Extract the [X, Y] coordinate from the center of the cell holding the provided text.  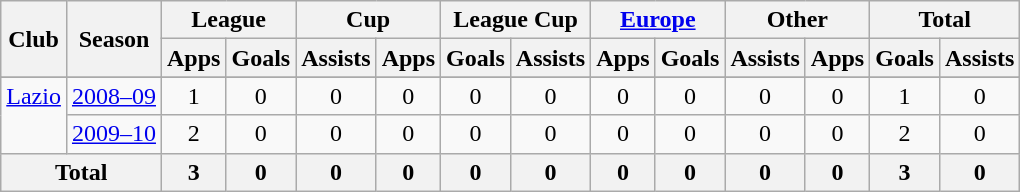
2009–10 [114, 134]
Europe [658, 20]
Season [114, 39]
Cup [368, 20]
League Cup [516, 20]
2008–09 [114, 96]
Lazio [34, 115]
Other [798, 20]
League [229, 20]
Club [34, 39]
